Extract the [x, y] coordinate from the center of the cell holding the provided text.  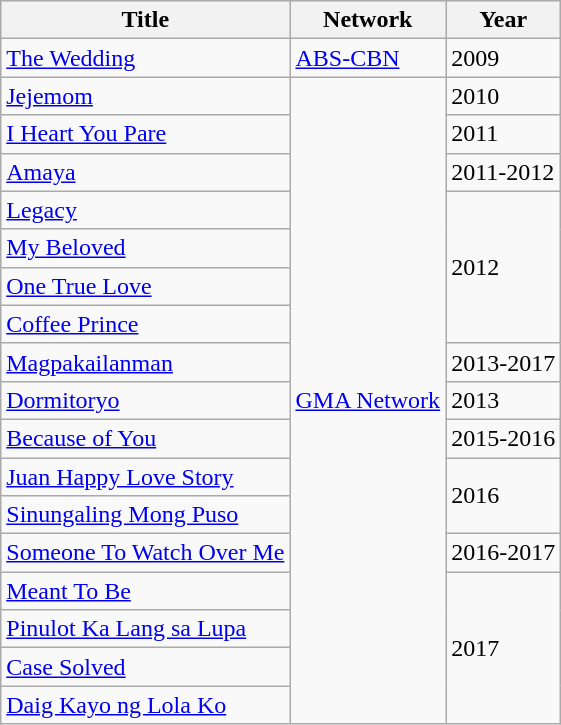
Juan Happy Love Story [146, 477]
Legacy [146, 210]
Jejemom [146, 96]
Daig Kayo ng Lola Ko [146, 705]
Coffee Prince [146, 324]
2015-2016 [504, 438]
Someone To Watch Over Me [146, 553]
2011 [504, 134]
Dormitoryo [146, 400]
Sinungaling Mong Puso [146, 515]
2013 [504, 400]
Meant To Be [146, 591]
I Heart You Pare [146, 134]
Amaya [146, 172]
My Beloved [146, 248]
Network [368, 20]
One True Love [146, 286]
2016 [504, 496]
2009 [504, 58]
GMA Network [368, 400]
2010 [504, 96]
2016-2017 [504, 553]
Pinulot Ka Lang sa Lupa [146, 629]
2017 [504, 648]
Because of You [146, 438]
Year [504, 20]
2013-2017 [504, 362]
2011-2012 [504, 172]
Title [146, 20]
The Wedding [146, 58]
ABS-CBN [368, 58]
Case Solved [146, 667]
2012 [504, 267]
Magpakailanman [146, 362]
